Find where the given text appears and provide that cell's center as [X, Y] coordinate. 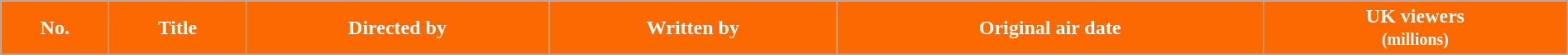
Original air date [1050, 28]
No. [55, 28]
Title [177, 28]
UK viewers(millions) [1415, 28]
Written by [693, 28]
Directed by [397, 28]
